For the text-containing cell, return its midpoint in (X, Y) coordinate format. 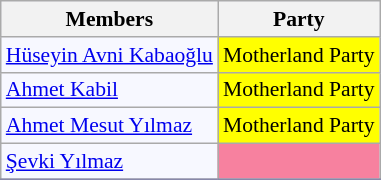
Party (299, 19)
Ahmet Mesut Yılmaz (110, 126)
Şevki Yılmaz (110, 162)
Members (110, 19)
Ahmet Kabil (110, 90)
Hüseyin Avni Kabaoğlu (110, 55)
